Return the [x, y] coordinate for the center point of the cell that contains the specified text.  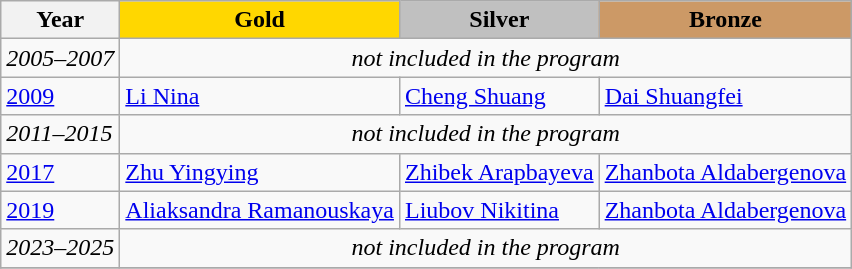
Zhibek Arapbayeva [499, 172]
Zhu Yingying [260, 172]
2005–2007 [60, 58]
2017 [60, 172]
2023–2025 [60, 248]
2011–2015 [60, 134]
Cheng Shuang [499, 96]
Bronze [726, 20]
Li Nina [260, 96]
Year [60, 20]
Aliaksandra Ramanouskaya [260, 210]
2019 [60, 210]
Gold [260, 20]
Silver [499, 20]
Dai Shuangfei [726, 96]
Liubov Nikitina [499, 210]
2009 [60, 96]
